Locate the cell with the specified text and output its [X, Y] center coordinate. 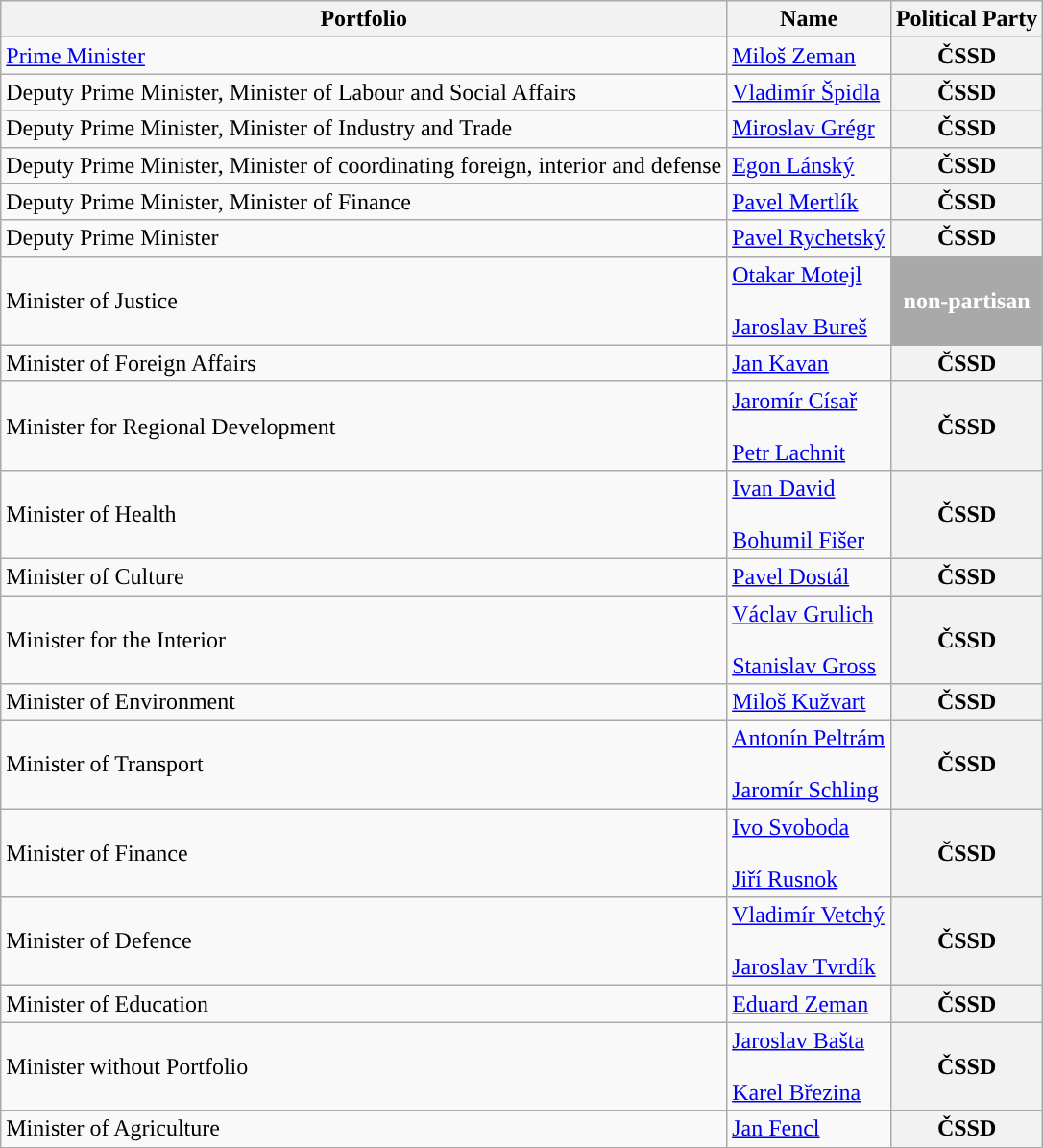
Deputy Prime Minister, Minister of coordinating foreign, interior and defense [364, 165]
Pavel Dostál [809, 576]
Minister of Justice [364, 301]
Miloš Kužvart [809, 702]
Miroslav Grégr [809, 129]
Deputy Prime Minister, Minister of Finance [364, 202]
Pavel Rychetský [809, 238]
Deputy Prime Minister, Minister of Labour and Social Affairs [364, 92]
Jan Kavan [809, 363]
Prime Minister [364, 56]
Miloš Zeman [809, 56]
Minister of Environment [364, 702]
Václav GrulichStanislav Gross [809, 640]
Ivan DavidBohumil Fišer [809, 514]
Minister for the Interior [364, 640]
Egon Lánský [809, 165]
Minister of Agriculture [364, 1129]
Minister of Finance [364, 853]
Deputy Prime Minister [364, 238]
Vladimír VetchýJaroslav Tvrdík [809, 941]
Minister without Portfolio [364, 1066]
Minister for Regional Development [364, 426]
Deputy Prime Minister, Minister of Industry and Trade [364, 129]
Jaromír CísařPetr Lachnit [809, 426]
Jan Fencl [809, 1129]
Political Party [966, 19]
Antonín PeltrámJaromír Schling [809, 765]
Minister of Culture [364, 576]
Portfolio [364, 19]
non-partisan [966, 301]
Ivo SvobodaJiří Rusnok [809, 853]
Otakar MotejlJaroslav Bureš [809, 301]
Minister of Health [364, 514]
Pavel Mertlík [809, 202]
Minister of Foreign Affairs [364, 363]
Jaroslav BaštaKarel Březina [809, 1066]
Eduard Zeman [809, 1004]
Minister of Education [364, 1004]
Name [809, 19]
Vladimír Špidla [809, 92]
Minister of Defence [364, 941]
Minister of Transport [364, 765]
